Extract the (X, Y) coordinate from the center of the cell holding the provided text.  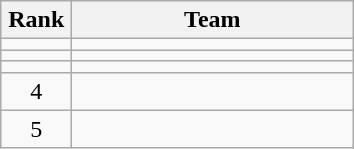
Rank (36, 20)
4 (36, 91)
Team (212, 20)
5 (36, 129)
